Identify which cell holds the provided text, then report its (x, y) central coordinate. 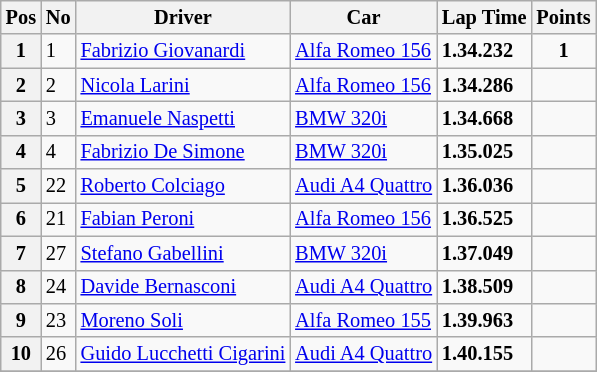
1.34.286 (484, 85)
Guido Lucchetti Cigarini (184, 354)
26 (58, 354)
1.39.963 (484, 320)
27 (58, 253)
Fabrizio De Simone (184, 152)
1.36.525 (484, 219)
Nicola Larini (184, 85)
Roberto Colciago (184, 186)
Driver (184, 17)
Fabrizio Giovanardi (184, 51)
8 (21, 287)
1.34.668 (484, 118)
Alfa Romeo 155 (364, 320)
9 (21, 320)
1.35.025 (484, 152)
Lap Time (484, 17)
Emanuele Naspetti (184, 118)
Fabian Peroni (184, 219)
5 (21, 186)
Pos (21, 17)
1.38.509 (484, 287)
10 (21, 354)
Points (563, 17)
1.40.155 (484, 354)
6 (21, 219)
24 (58, 287)
21 (58, 219)
1.36.036 (484, 186)
Car (364, 17)
Davide Bernasconi (184, 287)
1.34.232 (484, 51)
No (58, 17)
1.37.049 (484, 253)
Moreno Soli (184, 320)
22 (58, 186)
Stefano Gabellini (184, 253)
23 (58, 320)
7 (21, 253)
